Locate the cell with the specified text and output its [x, y] center coordinate. 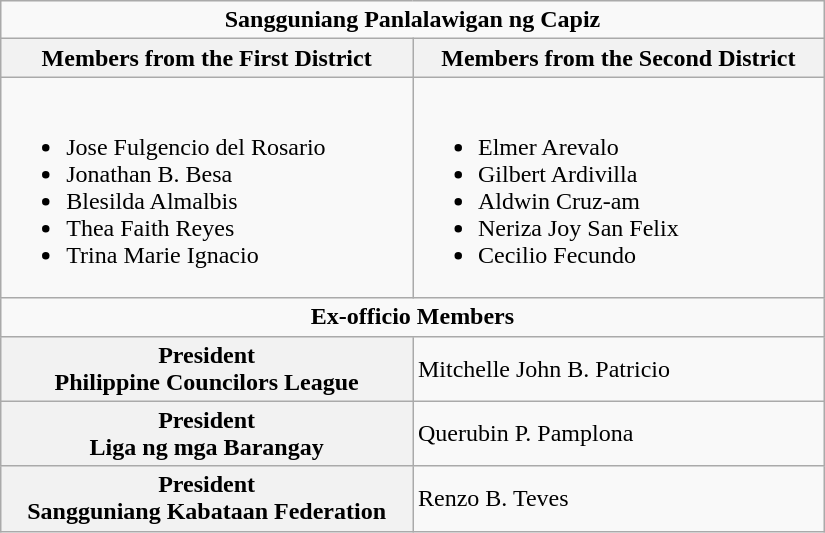
Sangguniang Panlalawigan ng Capiz [413, 20]
Jose Fulgencio del RosarioJonathan B. BesaBlesilda AlmalbisThea Faith ReyesTrina Marie Ignacio [207, 188]
Elmer ArevaloGilbert ArdivillaAldwin Cruz-amNeriza Joy San FelixCecilio Fecundo [618, 188]
Members from the First District [207, 58]
Querubin P. Pamplona [618, 434]
Ex-officio Members [413, 317]
PresidentLiga ng mga Barangay [207, 434]
Renzo B. Teves [618, 498]
Members from the Second District [618, 58]
PresidentSangguniang Kabataan Federation [207, 498]
PresidentPhilippine Councilors League [207, 368]
Mitchelle John B. Patricio [618, 368]
